Detect which cell encompasses the target text, then output its (X, Y) center coordinate. 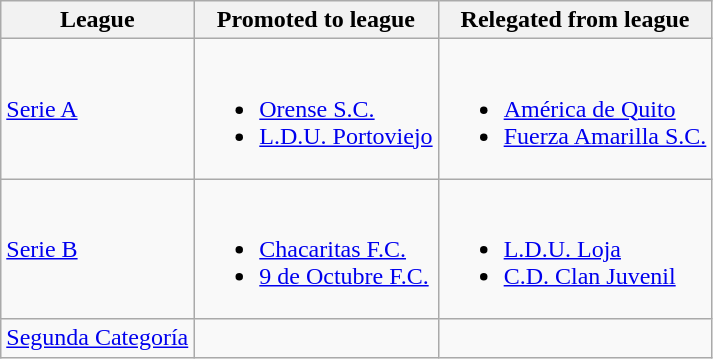
Orense S.C.L.D.U. Portoviejo (316, 109)
Serie A (98, 109)
Segunda Categoría (98, 338)
Relegated from league (575, 20)
América de QuitoFuerza Amarilla S.C. (575, 109)
Chacaritas F.C.9 de Octubre F.C. (316, 249)
League (98, 20)
L.D.U. LojaC.D. Clan Juvenil (575, 249)
Serie B (98, 249)
Promoted to league (316, 20)
